Return the [X, Y] coordinate for the center point of the cell that contains the specified text.  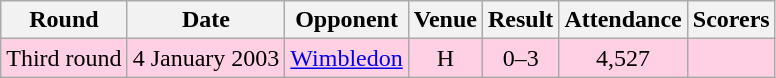
Attendance [623, 20]
Round [64, 20]
Scorers [731, 20]
Date [206, 20]
Venue [445, 20]
H [445, 58]
Third round [64, 58]
4 January 2003 [206, 58]
Opponent [346, 20]
Result [520, 20]
Wimbledon [346, 58]
4,527 [623, 58]
0–3 [520, 58]
